Pinpoint the cell where the given text exists, returning its [X, Y] midpoint coordinate. 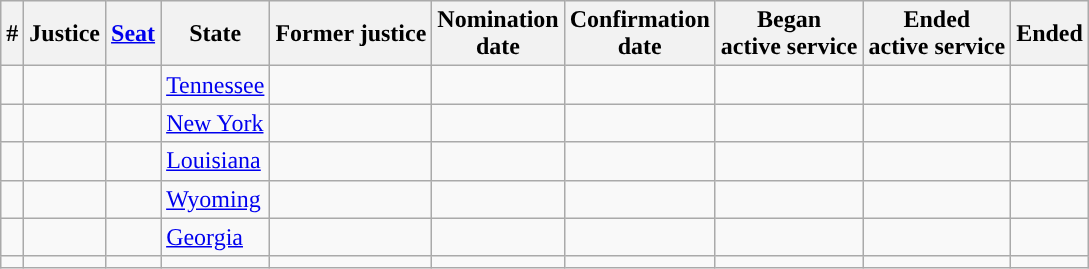
State [216, 34]
Confirmationdate [640, 34]
# [12, 34]
Justice [65, 34]
Wyoming [216, 199]
Seat [134, 34]
Louisiana [216, 161]
Former justice [351, 34]
New York [216, 123]
Nominationdate [498, 34]
Endedactive service [937, 34]
Tennessee [216, 85]
Georgia [216, 237]
Beganactive service [789, 34]
Ended [1050, 34]
